Provide the [X, Y] coordinate of the cell's center where the given text is located.  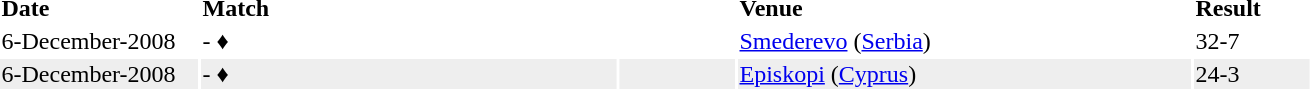
Episkopi (Cyprus) [964, 74]
32-7 [1252, 41]
24-3 [1252, 74]
Smederevo (Serbia) [964, 41]
